Provide the [x, y] coordinate of the cell's center where the given text is located.  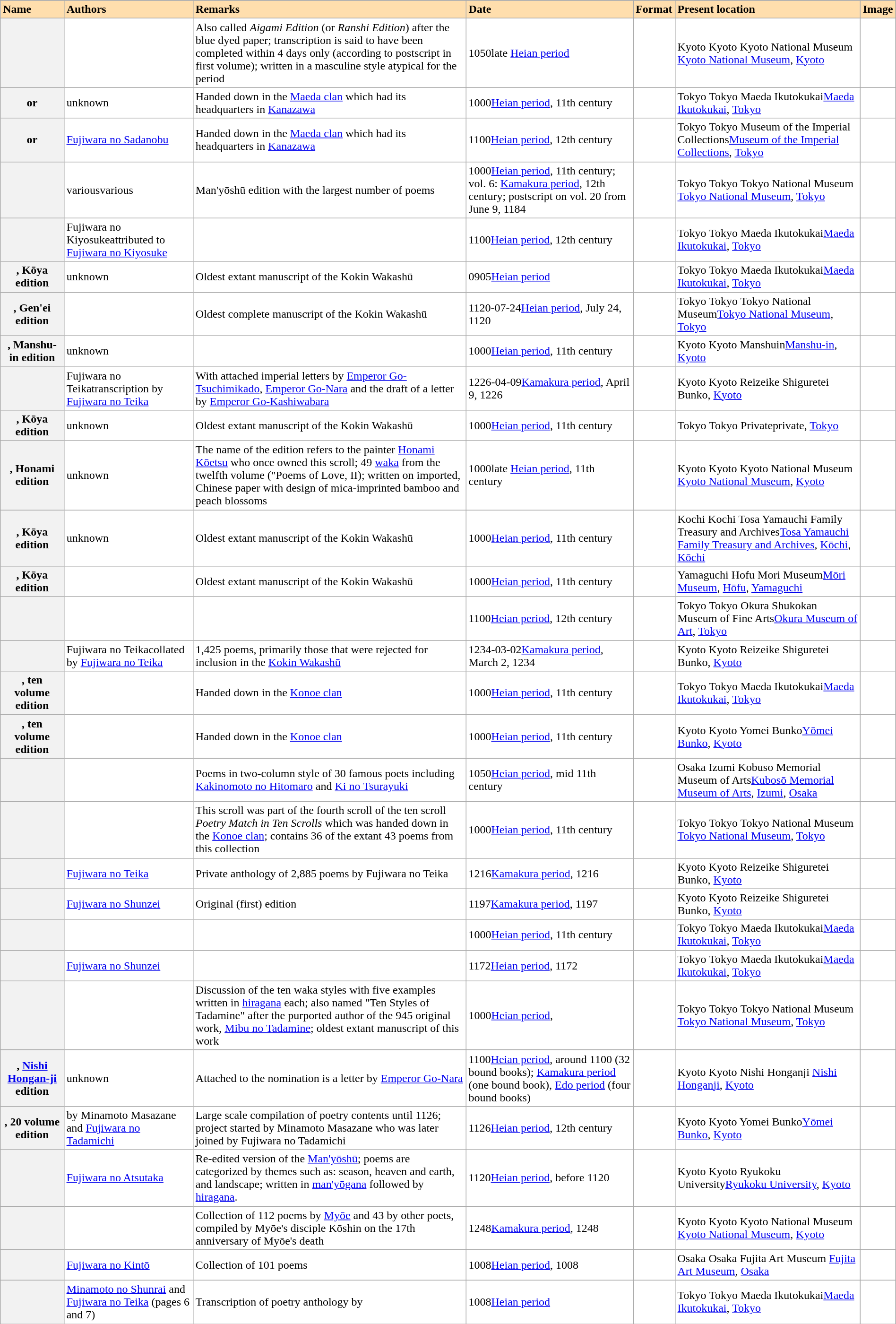
Date [550, 9]
Kyoto Kyoto ManshuinManshu-in, Kyoto [767, 351]
Kyoto Kyoto Ryukoku UniversityRyukoku University, Kyoto [767, 1178]
Man'yōshū edition with the largest number of poems [329, 190]
Private anthology of 2,885 poems by Fujiwara no Teika [329, 874]
Tokyo Tokyo Okura Shukokan Museum of Fine ArtsOkura Museum of Art, Tokyo [767, 619]
Oldest complete manuscript of the Kokin Wakashū [329, 314]
Poems in two-column style of 30 famous poets including Kakinomoto no Hitomaro and Ki no Tsurayuki [329, 780]
Large scale compilation of poetry contents until 1126; project started by Minamoto Masazane who was later joined by Fujiwara no Tadamichi [329, 1128]
, 20 volume edition [32, 1128]
, Honami edition [32, 475]
, Gen'ei edition [32, 314]
1008Heian period [550, 1302]
Collection of 112 poems by Myōe and 43 by other poets, compiled by Myōe's disciple Kōshin on the 17th anniversary of Myōe's death [329, 1228]
Tokyo Tokyo Privateprivate, Tokyo [767, 425]
Tokyo Tokyo Tokyo National MuseumTokyo National Museum, Tokyo [767, 314]
Fujiwara no Teika [129, 874]
Attached to the nomination is a letter by Emperor Go-Nara [329, 1078]
1197Kamakura period, 1197 [550, 904]
1234-03-02Kamakura period, March 2, 1234 [550, 656]
Collection of 101 poems [329, 1265]
Remarks [329, 9]
Transcription of poetry anthology by [329, 1302]
Osaka Osaka Fujita Art Museum Fujita Art Museum, Osaka [767, 1265]
1050late Heian period [550, 53]
Image [878, 9]
Kochi Kochi Tosa Yamauchi Family Treasury and ArchivesTosa Yamauchi Family Treasury and Archives, Kōchi, Kōchi [767, 538]
1,425 poems, primarily those that were rejected for inclusion in the Kokin Wakashū [329, 656]
1120-07-24Heian period, July 24, 1120 [550, 314]
Original (first) edition [329, 904]
1000Heian period, 11th century; vol. 6: Kamakura period, 12th century; postscript on vol. 20 from June 9, 1184 [550, 190]
1008Heian period, 1008 [550, 1265]
Osaka Izumi Kobuso Memorial Museum of ArtsKubosō Memorial Museum of Arts, Izumi, Osaka [767, 780]
variousvarious [129, 190]
1216Kamakura period, 1216 [550, 874]
, Nishi Hongan-ji edition [32, 1078]
1226-04-09Kamakura period, April 9, 1226 [550, 388]
Fujiwara no Atsutaka [129, 1178]
1248Kamakura period, 1248 [550, 1228]
Fujiwara no Teikatranscription by Fujiwara no Teika [129, 388]
1172Heian period, 1172 [550, 965]
Kyoto Kyoto Nishi Honganji Nishi Honganji, Kyoto [767, 1078]
1126Heian period, 12th century [550, 1128]
1100Heian period, around 1100 (32 bound books); Kamakura period (one bound book), Edo period (four bound books) [550, 1078]
Minamoto no Shunrai and Fujiwara no Teika (pages 6 and 7) [129, 1302]
Format [654, 9]
Fujiwara no Kintō [129, 1265]
1050Heian period, mid 11th century [550, 780]
by Minamoto Masazane and Fujiwara no Tadamichi [129, 1128]
Tokyo Tokyo Museum of the Imperial CollectionsMuseum of the Imperial Collections, Tokyo [767, 140]
Yamaguchi Hofu Mori MuseumMōri Museum, Hōfu, Yamaguchi [767, 581]
, Manshu-in edition [32, 351]
Fujiwara no Kiyosukeattributed to Fujiwara no Kiyosuke [129, 240]
Name [32, 9]
0905Heian period [550, 277]
1000Heian period, [550, 1015]
1000late Heian period, 11th century [550, 475]
Authors [129, 9]
1120Heian period, before 1120 [550, 1178]
With attached imperial letters by Emperor Go-Tsuchimikado, Emperor Go-Nara and the draft of a letter by Emperor Go-Kashiwabara [329, 388]
Fujiwara no Teikacollated by Fujiwara no Teika [129, 656]
Fujiwara no Sadanobu [129, 140]
Present location [767, 9]
